Extract the [X, Y] coordinate from the center of the cell holding the provided text.  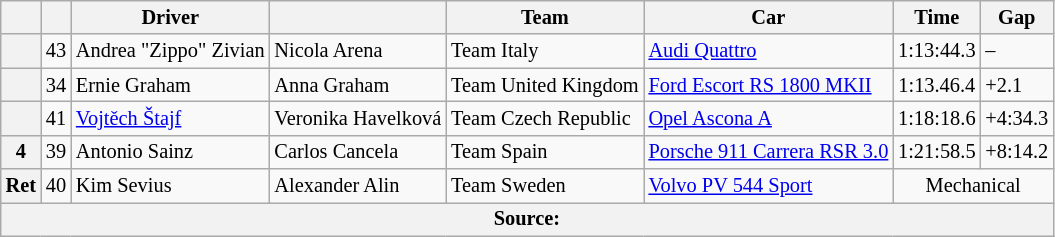
Porsche 911 Carrera RSR 3.0 [769, 152]
43 [56, 51]
Veronika Havelková [358, 118]
Audi Quattro [769, 51]
Alexander Alin [358, 186]
1:13.46.4 [936, 85]
Opel Ascona A [769, 118]
Team United Kingdom [544, 85]
Time [936, 17]
Ret [21, 186]
Driver [170, 17]
Gap [1016, 17]
Team [544, 17]
Team Italy [544, 51]
+2.1 [1016, 85]
Source: [527, 219]
Anna Graham [358, 85]
+4:34.3 [1016, 118]
34 [56, 85]
Kim Sevius [170, 186]
Team Spain [544, 152]
4 [21, 152]
Antonio Sainz [170, 152]
Team Czech Republic [544, 118]
1:21:58.5 [936, 152]
Team Sweden [544, 186]
+8:14.2 [1016, 152]
Ford Escort RS 1800 MKII [769, 85]
Nicola Arena [358, 51]
1:13:44.3 [936, 51]
41 [56, 118]
Volvo PV 544 Sport [769, 186]
1:18:18.6 [936, 118]
Vojtěch Štajf [170, 118]
– [1016, 51]
Andrea "Zippo" Zivian [170, 51]
40 [56, 186]
Car [769, 17]
Mechanical [973, 186]
Carlos Cancela [358, 152]
Ernie Graham [170, 85]
39 [56, 152]
